Pinpoint the cell where the given text exists, returning its [X, Y] midpoint coordinate. 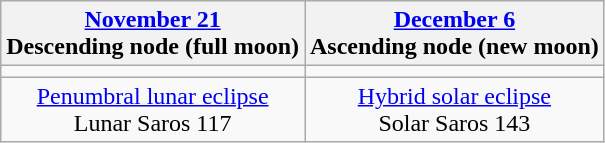
December 6Ascending node (new moon) [454, 34]
Hybrid solar eclipseSolar Saros 143 [454, 110]
Penumbral lunar eclipseLunar Saros 117 [153, 110]
November 21Descending node (full moon) [153, 34]
